From the cell containing the given text, extract its center point as [x, y] coordinate. 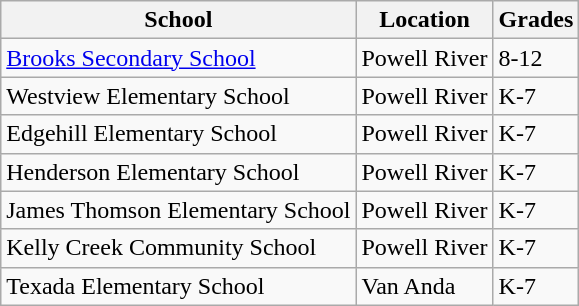
Grades [536, 20]
School [178, 20]
Kelly Creek Community School [178, 248]
Edgehill Elementary School [178, 134]
Texada Elementary School [178, 286]
Van Anda [424, 286]
Location [424, 20]
8-12 [536, 58]
Henderson Elementary School [178, 172]
Brooks Secondary School [178, 58]
Westview Elementary School [178, 96]
James Thomson Elementary School [178, 210]
